Output the (x, y) coordinate of the center of the cell containing the given text.  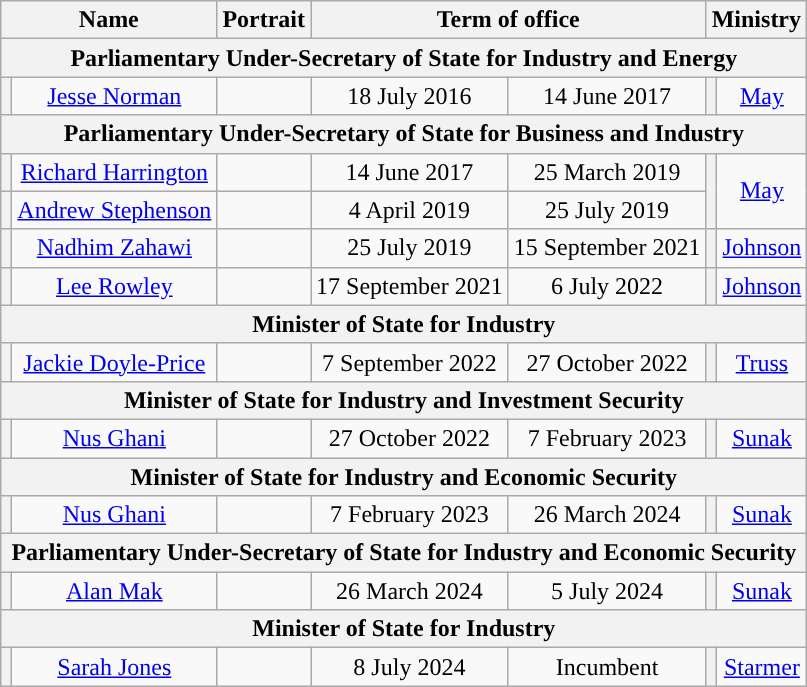
Name (109, 20)
5 July 2024 (607, 591)
17 September 2021 (410, 286)
Jesse Norman (114, 96)
4 April 2019 (410, 210)
Minister of State for Industry and Investment Security (404, 400)
Andrew Stephenson (114, 210)
8 July 2024 (410, 667)
Jackie Doyle-Price (114, 362)
Alan Mak (114, 591)
Lee Rowley (114, 286)
Ministry (756, 20)
18 July 2016 (410, 96)
Incumbent (607, 667)
6 July 2022 (607, 286)
7 September 2022 (410, 362)
25 March 2019 (607, 172)
Parliamentary Under-Secretary of State for Industry and Economic Security (404, 553)
Portrait (264, 20)
Starmer (762, 667)
Sarah Jones (114, 667)
Parliamentary Under-Secretary of State for Industry and Energy (404, 58)
15 September 2021 (607, 248)
Nadhim Zahawi (114, 248)
Truss (762, 362)
Parliamentary Under-Secretary of State for Business and Industry (404, 134)
Term of office (508, 20)
Minister of State for Industry and Economic Security (404, 477)
Richard Harrington (114, 172)
